Provide the [x, y] coordinate of the cell's center where the given text is located.  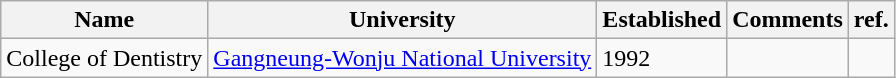
Comments [788, 20]
Established [662, 20]
ref. [871, 20]
1992 [662, 58]
University [402, 20]
College of Dentistry [104, 58]
Name [104, 20]
Gangneung-Wonju National University [402, 58]
